Search for the cell housing the specified text and yield its (x, y) center coordinate. 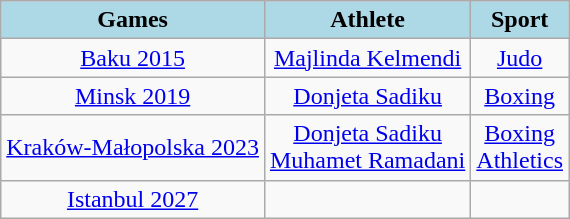
Minsk 2019 (133, 96)
Baku 2015 (133, 58)
Donjeta Sadiku (367, 96)
Kraków-Małopolska 2023 (133, 148)
Donjeta SadikuMuhamet Ramadani (367, 148)
Boxing (520, 96)
Games (133, 20)
Athlete (367, 20)
Sport (520, 20)
Istanbul 2027 (133, 199)
BoxingAthletics (520, 148)
Majlinda Kelmendi (367, 58)
Judo (520, 58)
